Scan for the cell matching the given text and deliver its [x, y] coordinate at center. 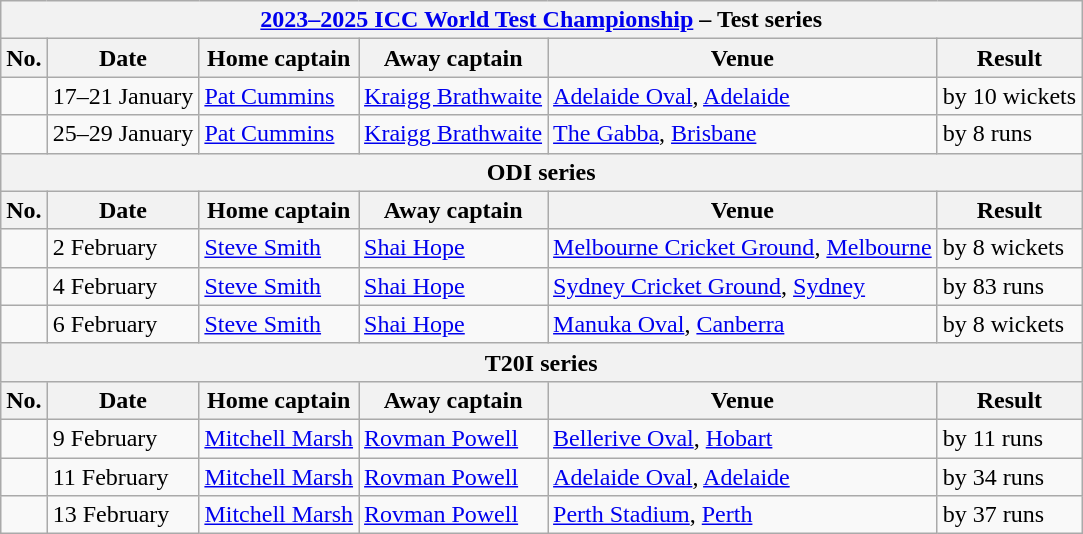
ODI series [542, 172]
Melbourne Cricket Ground, Melbourne [743, 248]
by 83 runs [1009, 286]
9 February [123, 438]
6 February [123, 324]
Bellerive Oval, Hobart [743, 438]
13 February [123, 515]
11 February [123, 477]
Sydney Cricket Ground, Sydney [743, 286]
by 8 runs [1009, 134]
by 11 runs [1009, 438]
25–29 January [123, 134]
The Gabba, Brisbane [743, 134]
by 37 runs [1009, 515]
Manuka Oval, Canberra [743, 324]
2 February [123, 248]
by 34 runs [1009, 477]
4 February [123, 286]
T20I series [542, 362]
by 10 wickets [1009, 96]
17–21 January [123, 96]
Perth Stadium, Perth [743, 515]
2023–2025 ICC World Test Championship – Test series [542, 20]
